Pinpoint the cell where the given text exists, returning its [X, Y] midpoint coordinate. 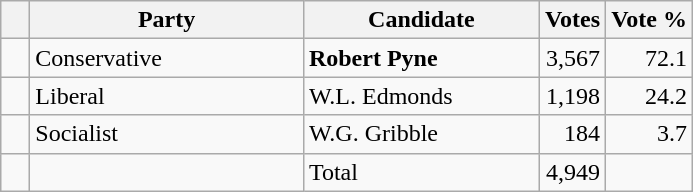
Vote % [650, 20]
Candidate [421, 20]
Socialist [167, 134]
3.7 [650, 134]
Party [167, 20]
Robert Pyne [421, 58]
W.L. Edmonds [421, 96]
4,949 [572, 172]
Conservative [167, 58]
184 [572, 134]
Total [421, 172]
W.G. Gribble [421, 134]
Votes [572, 20]
72.1 [650, 58]
1,198 [572, 96]
3,567 [572, 58]
Liberal [167, 96]
24.2 [650, 96]
